Locate the cell with the specified text and output its [X, Y] center coordinate. 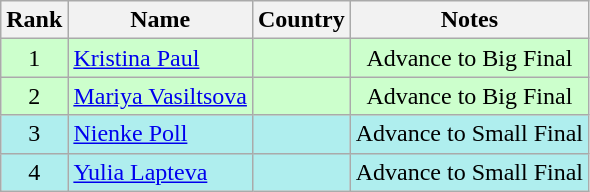
Rank [34, 20]
Kristina Paul [160, 58]
Yulia Lapteva [160, 172]
Name [160, 20]
4 [34, 172]
Notes [469, 20]
Mariya Vasiltsova [160, 96]
1 [34, 58]
2 [34, 96]
Nienke Poll [160, 134]
3 [34, 134]
Country [301, 20]
